Return (X, Y) of the center of cell containing provided text 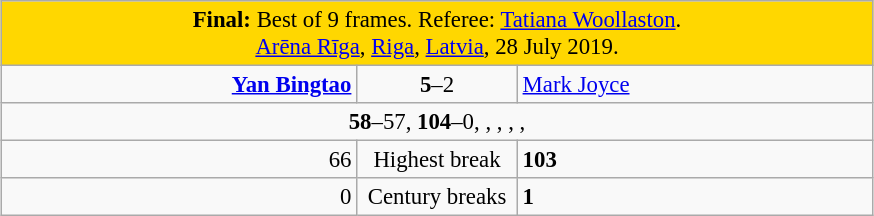
1 (695, 197)
Yan Bingtao (179, 85)
Highest break (438, 160)
Century breaks (438, 197)
Final: Best of 9 frames. Referee: Tatiana Woollaston.Arēna Rīga, Riga, Latvia, 28 July 2019. (437, 34)
0 (179, 197)
5–2 (438, 85)
Mark Joyce (695, 85)
103 (695, 160)
58–57, 104–0, , , , , (437, 122)
66 (179, 160)
